Identify which cell holds the provided text, then report its (X, Y) central coordinate. 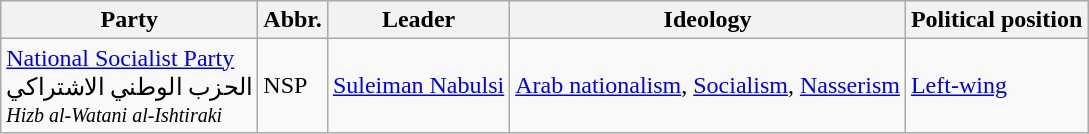
Left-wing (996, 86)
Suleiman Nabulsi (418, 86)
Party (130, 20)
National Socialist Partyالحزب الوطني الاشتراكيHizb al-Watani al-Ishtiraki (130, 86)
NSP (293, 86)
Ideology (708, 20)
Political position (996, 20)
Leader (418, 20)
Abbr. (293, 20)
Arab nationalism, Socialism, Nasserism (708, 86)
